Extract the (x, y) coordinate from the center of the cell holding the provided text.  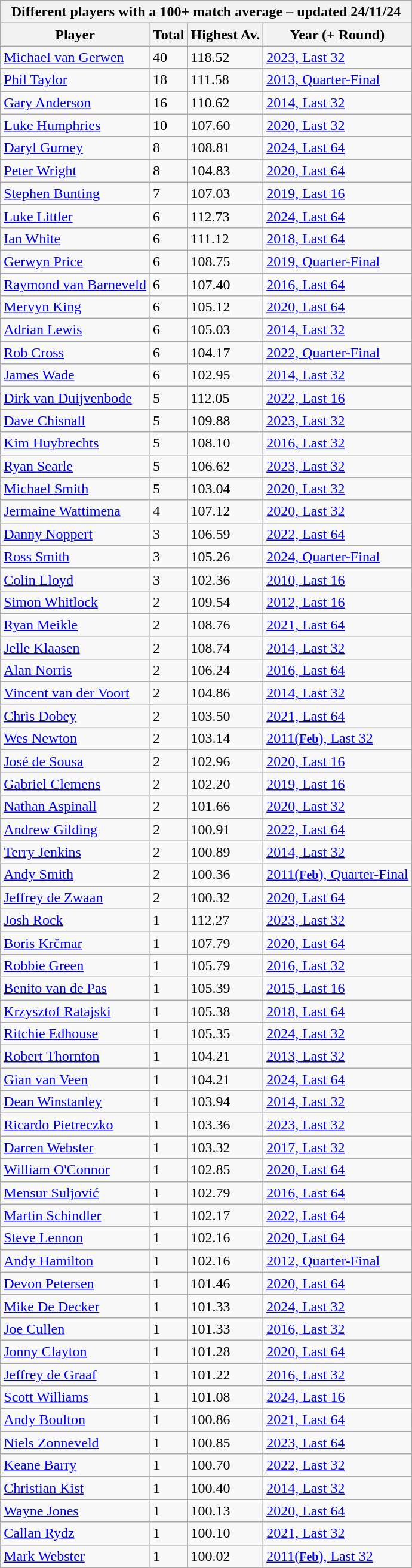
Ian White (75, 239)
Wes Newton (75, 739)
Ritchie Edhouse (75, 1034)
Ross Smith (75, 557)
Luke Humphries (75, 125)
Total (168, 35)
2012, Quarter-Final (338, 1261)
105.38 (226, 1011)
103.36 (226, 1125)
Mark Webster (75, 1556)
Ricardo Pietreczko (75, 1125)
Different players with a 100+ match average – updated 24/11/24 (206, 12)
Adrian Lewis (75, 330)
Gary Anderson (75, 103)
Keane Barry (75, 1465)
Ryan Searle (75, 466)
Dean Winstanley (75, 1102)
Rob Cross (75, 353)
2011(Feb), Quarter-Final (338, 875)
105.26 (226, 557)
108.74 (226, 647)
100.85 (226, 1443)
105.03 (226, 330)
104.83 (226, 171)
18 (168, 80)
Josh Rock (75, 920)
112.05 (226, 398)
Jelle Klaasen (75, 647)
101.66 (226, 807)
7 (168, 193)
2019, Quarter-Final (338, 261)
2021, Last 32 (338, 1533)
Jonny Clayton (75, 1351)
101.28 (226, 1351)
Daryl Gurney (75, 148)
Mike De Decker (75, 1306)
Mensur Suljović (75, 1193)
José de Sousa (75, 761)
Kim Huybrechts (75, 443)
Year (+ Round) (338, 35)
111.58 (226, 80)
2012, Last 16 (338, 602)
109.88 (226, 421)
100.02 (226, 1556)
Andy Boulton (75, 1420)
112.27 (226, 920)
Andrew Gilding (75, 829)
Wayne Jones (75, 1511)
Christian Kist (75, 1488)
103.94 (226, 1102)
100.89 (226, 852)
107.12 (226, 511)
Dave Chisnall (75, 421)
101.22 (226, 1374)
108.81 (226, 148)
109.54 (226, 602)
Joe Cullen (75, 1329)
100.10 (226, 1533)
110.62 (226, 103)
Andy Hamilton (75, 1261)
102.20 (226, 784)
4 (168, 511)
Gabriel Clemens (75, 784)
105.35 (226, 1034)
100.70 (226, 1465)
Robbie Green (75, 965)
Terry Jenkins (75, 852)
Raymond van Barneveld (75, 285)
2023, Last 64 (338, 1443)
Colin Lloyd (75, 579)
104.86 (226, 693)
Mervyn King (75, 307)
101.46 (226, 1283)
100.36 (226, 875)
10 (168, 125)
Ryan Meikle (75, 625)
107.60 (226, 125)
102.96 (226, 761)
William O'Connor (75, 1170)
2010, Last 16 (338, 579)
Callan Rydz (75, 1533)
Jeffrey de Zwaan (75, 897)
Chris Dobey (75, 716)
111.12 (226, 239)
Robert Thornton (75, 1057)
Steve Lennon (75, 1238)
102.95 (226, 375)
100.40 (226, 1488)
Scott Williams (75, 1397)
2020, Last 16 (338, 761)
102.17 (226, 1215)
101.08 (226, 1397)
100.32 (226, 897)
105.39 (226, 988)
104.17 (226, 353)
Niels Zonneveld (75, 1443)
103.32 (226, 1147)
108.76 (226, 625)
Benito van de Pas (75, 988)
Simon Whitlock (75, 602)
Stephen Bunting (75, 193)
108.10 (226, 443)
Andy Smith (75, 875)
Nathan Aspinall (75, 807)
Jermaine Wattimena (75, 511)
2022, Last 32 (338, 1465)
2022, Last 16 (338, 398)
2017, Last 32 (338, 1147)
100.13 (226, 1511)
Gian van Veen (75, 1079)
102.85 (226, 1170)
Martin Schindler (75, 1215)
Dirk van Duijvenbode (75, 398)
2024, Quarter-Final (338, 557)
2024, Last 16 (338, 1397)
2013, Last 32 (338, 1057)
2015, Last 16 (338, 988)
Gerwyn Price (75, 261)
103.04 (226, 489)
Luke Littler (75, 216)
107.40 (226, 285)
Player (75, 35)
2013, Quarter-Final (338, 80)
Krzysztof Ratajski (75, 1011)
100.91 (226, 829)
108.75 (226, 261)
106.59 (226, 534)
106.24 (226, 671)
Peter Wright (75, 171)
Boris Krčmar (75, 943)
103.50 (226, 716)
Alan Norris (75, 671)
Highest Av. (226, 35)
James Wade (75, 375)
103.14 (226, 739)
Danny Noppert (75, 534)
Phil Taylor (75, 80)
2022, Quarter-Final (338, 353)
105.12 (226, 307)
Darren Webster (75, 1147)
107.03 (226, 193)
112.73 (226, 216)
105.79 (226, 965)
Michael Smith (75, 489)
16 (168, 103)
102.36 (226, 579)
107.79 (226, 943)
106.62 (226, 466)
102.79 (226, 1193)
40 (168, 57)
Michael van Gerwen (75, 57)
118.52 (226, 57)
Devon Petersen (75, 1283)
Jeffrey de Graaf (75, 1374)
100.86 (226, 1420)
Vincent van der Voort (75, 693)
